Locate the cell with the specified text and output its (x, y) center coordinate. 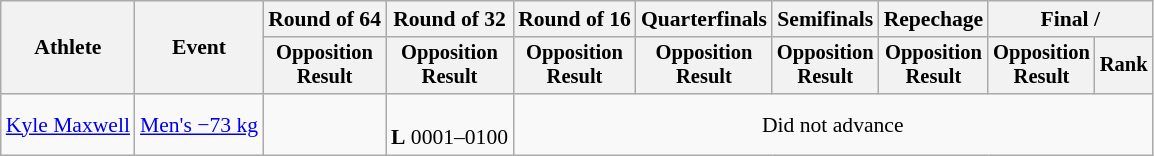
Round of 32 (450, 19)
Repechage (934, 19)
Round of 64 (324, 19)
Final / (1070, 19)
Kyle Maxwell (68, 124)
Round of 16 (574, 19)
Did not advance (832, 124)
Men's −73 kg (199, 124)
Semifinals (826, 19)
L 0001–0100 (450, 124)
Event (199, 48)
Quarterfinals (704, 19)
Rank (1124, 66)
Athlete (68, 48)
